Find where the given text appears and provide that cell's center as (x, y) coordinate. 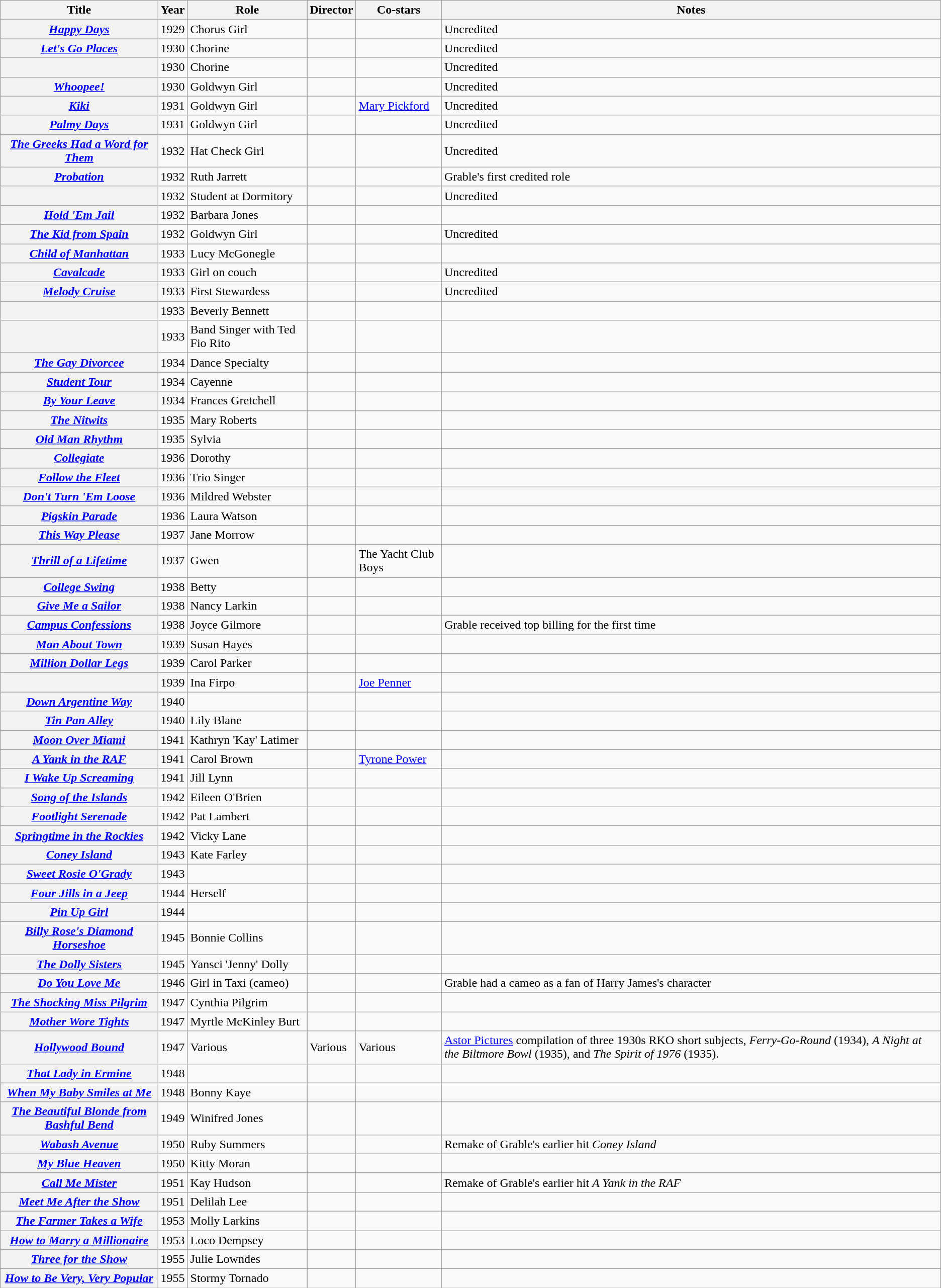
My Blue Heaven (79, 1163)
Julie Lowndes (247, 1259)
Susan Hayes (247, 644)
The Gay Divorcee (79, 363)
1949 (173, 1119)
Jill Lynn (247, 778)
Kiki (79, 106)
Sweet Rosie O'Grady (79, 874)
Mary Pickford (399, 106)
Bonny Kaye (247, 1092)
Joyce Gilmore (247, 625)
Four Jills in a Jeep (79, 893)
The Shocking Miss Pilgrim (79, 1002)
How to Be Very, Very Popular (79, 1278)
Eileen O'Brien (247, 797)
Role (247, 10)
Man About Town (79, 644)
Carol Parker (247, 663)
How to Marry a Millionaire (79, 1240)
Bonnie Collins (247, 938)
Year (173, 10)
Kay Hudson (247, 1182)
Tin Pan Alley (79, 721)
Beverly Bennett (247, 311)
Winifred Jones (247, 1119)
Campus Confessions (79, 625)
Pin Up Girl (79, 912)
Let's Go Places (79, 48)
Kathryn 'Kay' Latimer (247, 740)
Happy Days (79, 29)
By Your Leave (79, 401)
Meet Me After the Show (79, 1201)
Moon Over Miami (79, 740)
Tyrone Power (399, 759)
Kitty Moran (247, 1163)
Give Me a Sailor (79, 606)
Ina Firpo (247, 682)
The Kid from Spain (79, 234)
Trio Singer (247, 477)
Mildred Webster (247, 496)
Footlight Serenade (79, 816)
1929 (173, 29)
First Stewardess (247, 292)
Ruth Jarrett (247, 177)
Grable's first credited role (691, 177)
Joe Penner (399, 682)
Title (79, 10)
Co-stars (399, 10)
Coney Island (79, 854)
Don't Turn 'Em Loose (79, 496)
1946 (173, 983)
Hat Check Girl (247, 151)
Frances Gretchell (247, 401)
That Lady in Ermine (79, 1073)
Myrtle McKinley Burt (247, 1021)
Cayenne (247, 382)
Betty (247, 587)
Three for the Show (79, 1259)
This Way Please (79, 535)
Barbara Jones (247, 215)
Remake of Grable's earlier hit A Yank in the RAF (691, 1182)
Palmy Days (79, 125)
Cavalcade (79, 273)
Pat Lambert (247, 816)
Thrill of a Lifetime (79, 560)
Girl in Taxi (cameo) (247, 983)
A Yank in the RAF (79, 759)
Old Man Rhythm (79, 439)
Melody Cruise (79, 292)
Director (332, 10)
Vicky Lane (247, 835)
Down Argentine Way (79, 702)
Grable had a cameo as a fan of Harry James's character (691, 983)
Molly Larkins (247, 1221)
Cynthia Pilgrim (247, 1002)
Loco Dempsey (247, 1240)
Band Singer with Ted Fio Rito (247, 337)
The Farmer Takes a Wife (79, 1221)
College Swing (79, 587)
Probation (79, 177)
Pigskin Parade (79, 516)
When My Baby Smiles at Me (79, 1092)
Carol Brown (247, 759)
The Nitwits (79, 420)
Hold 'Em Jail (79, 215)
Whoopee! (79, 87)
Nancy Larkin (247, 606)
Gwen (247, 560)
Wabash Avenue (79, 1144)
I Wake Up Screaming (79, 778)
Chorus Girl (247, 29)
Student at Dormitory (247, 196)
Dorothy (247, 458)
Herself (247, 893)
Lucy McGonegle (247, 253)
Yansci 'Jenny' Dolly (247, 964)
Song of the Islands (79, 797)
Grable received top billing for the first time (691, 625)
Stormy Tornado (247, 1278)
Dance Specialty (247, 363)
Collegiate (79, 458)
Lily Blane (247, 721)
Laura Watson (247, 516)
Do You Love Me (79, 983)
Girl on couch (247, 273)
Hollywood Bound (79, 1047)
Child of Manhattan (79, 253)
Sylvia (247, 439)
Million Dollar Legs (79, 663)
Billy Rose's Diamond Horseshoe (79, 938)
Springtime in the Rockies (79, 835)
Ruby Summers (247, 1144)
The Dolly Sisters (79, 964)
Delilah Lee (247, 1201)
Jane Morrow (247, 535)
The Greeks Had a Word for Them (79, 151)
Mother Wore Tights (79, 1021)
Kate Farley (247, 854)
Notes (691, 10)
Follow the Fleet (79, 477)
Student Tour (79, 382)
Mary Roberts (247, 420)
Remake of Grable's earlier hit Coney Island (691, 1144)
The Yacht Club Boys (399, 560)
The Beautiful Blonde from Bashful Bend (79, 1119)
Call Me Mister (79, 1182)
